Scan for the cell matching the given text and deliver its [X, Y] coordinate at center. 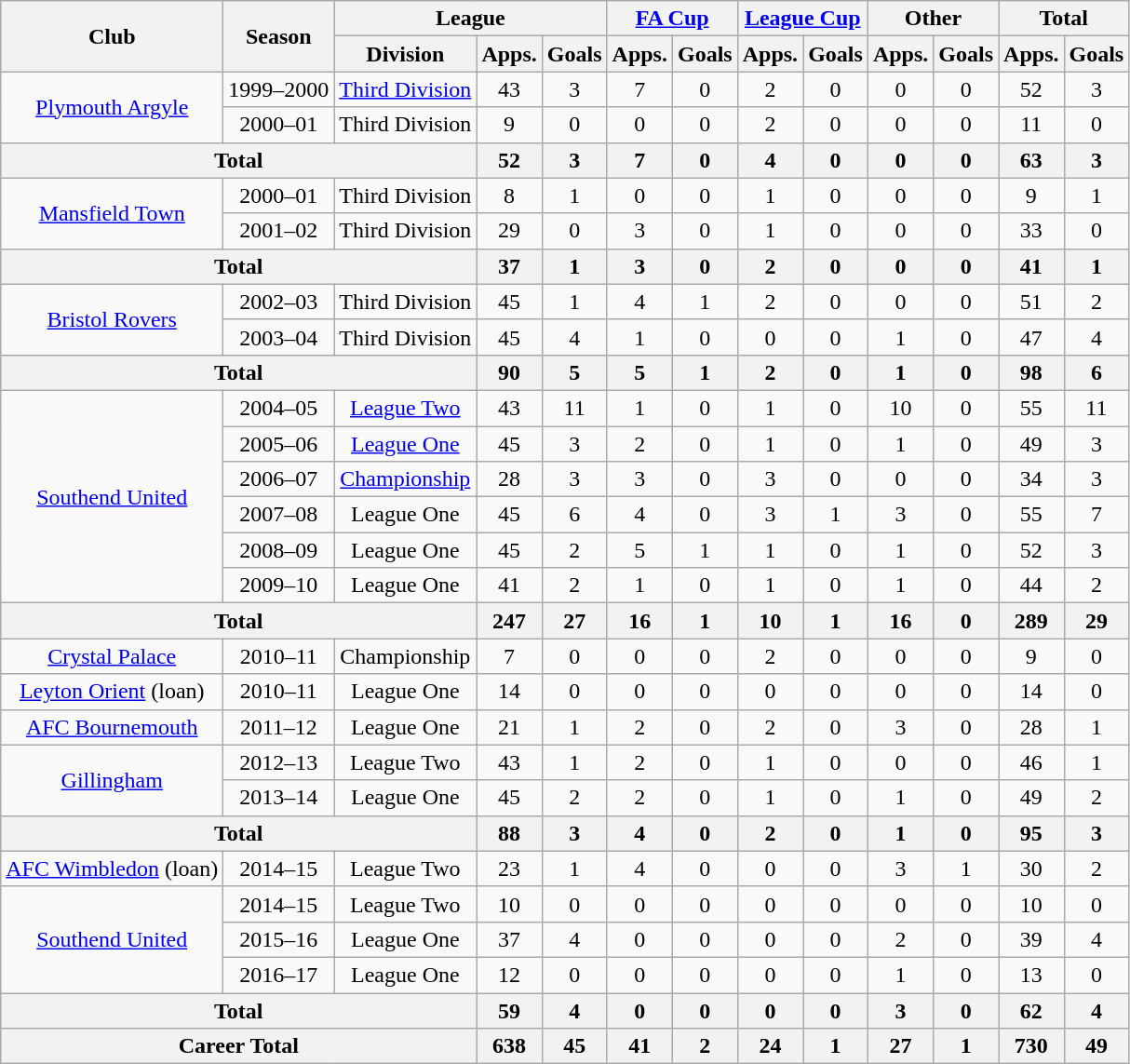
2004–05 [279, 408]
51 [1031, 302]
12 [509, 975]
Mansfield Town [112, 213]
24 [770, 1046]
30 [1031, 869]
289 [1031, 621]
2002–03 [279, 302]
98 [1031, 372]
44 [1031, 586]
2015–16 [279, 939]
23 [509, 869]
247 [509, 621]
88 [509, 833]
Season [279, 36]
39 [1031, 939]
AFC Wimbledon (loan) [112, 869]
Gillingham [112, 780]
2003–04 [279, 337]
Bristol Rovers [112, 319]
Other [933, 19]
League Cup [802, 19]
46 [1031, 762]
Division [406, 54]
62 [1031, 1010]
34 [1031, 479]
FA Cup [672, 19]
2013–14 [279, 798]
2001–02 [279, 231]
Leyton Orient (loan) [112, 692]
8 [509, 195]
Club [112, 36]
2006–07 [279, 479]
63 [1031, 160]
2005–06 [279, 444]
2016–17 [279, 975]
730 [1031, 1046]
47 [1031, 337]
2007–08 [279, 515]
AFC Bournemouth [112, 727]
638 [509, 1046]
Career Total [238, 1046]
90 [509, 372]
1999–2000 [279, 89]
59 [509, 1010]
33 [1031, 231]
Crystal Palace [112, 656]
Plymouth Argyle [112, 107]
2011–12 [279, 727]
2009–10 [279, 586]
2008–09 [279, 550]
13 [1031, 975]
21 [509, 727]
95 [1031, 833]
2012–13 [279, 762]
League [471, 19]
